Locate the cell with the specified text and output its (x, y) center coordinate. 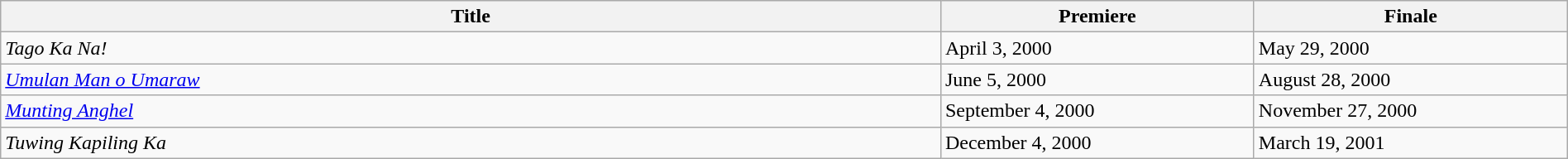
Munting Anghel (471, 111)
May 29, 2000 (1411, 48)
April 3, 2000 (1097, 48)
Umulan Man o Umaraw (471, 79)
March 19, 2001 (1411, 142)
June 5, 2000 (1097, 79)
December 4, 2000 (1097, 142)
Tago Ka Na! (471, 48)
September 4, 2000 (1097, 111)
November 27, 2000 (1411, 111)
Premiere (1097, 17)
Tuwing Kapiling Ka (471, 142)
Finale (1411, 17)
Title (471, 17)
August 28, 2000 (1411, 79)
